Pinpoint the cell where the given text exists, returning its (x, y) midpoint coordinate. 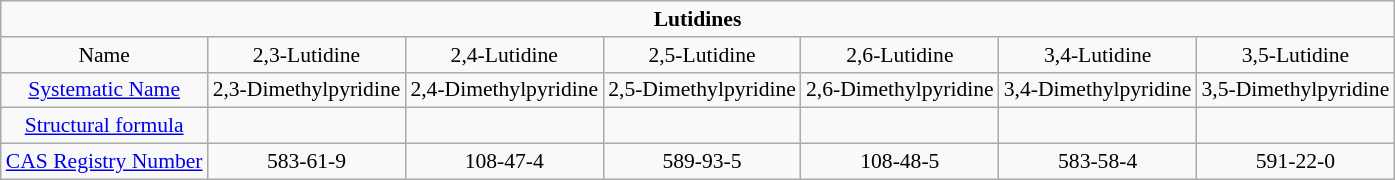
583-58-4 (1098, 162)
2,5-Lutidine (702, 55)
2,6-Dimethylpyridine (900, 90)
2,3-Lutidine (307, 55)
2,3-Dimethylpyridine (307, 90)
Lutidines (698, 19)
2,4-Lutidine (504, 55)
108-48-5 (900, 162)
Systematic Name (104, 90)
3,4-Dimethylpyridine (1098, 90)
CAS Registry Number (104, 162)
3,4-Lutidine (1098, 55)
2,6-Lutidine (900, 55)
Name (104, 55)
3,5-Dimethylpyridine (1296, 90)
108-47-4 (504, 162)
2,5-Dimethylpyridine (702, 90)
2,4-Dimethylpyridine (504, 90)
Structural formula (104, 126)
589-93-5 (702, 162)
3,5-Lutidine (1296, 55)
591-22-0 (1296, 162)
583-61-9 (307, 162)
